Determine the [X, Y] coordinate at the center of the cell enclosing the given text.  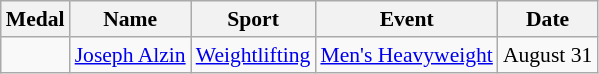
Weightlifting [254, 55]
Date [548, 19]
Men's Heavyweight [406, 55]
Medal [36, 19]
Event [406, 19]
August 31 [548, 55]
Name [130, 19]
Sport [254, 19]
Joseph Alzin [130, 55]
